Locate the cell with the specified text and output its [x, y] center coordinate. 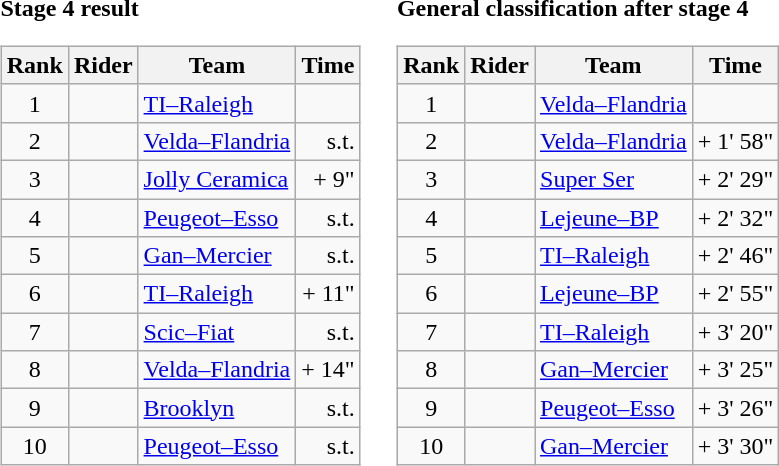
+ 9" [328, 179]
+ 3' 30" [736, 446]
+ 3' 20" [736, 332]
+ 3' 26" [736, 408]
+ 2' 29" [736, 179]
+ 3' 25" [736, 370]
Jolly Ceramica [217, 179]
Super Ser [613, 179]
Brooklyn [217, 408]
+ 2' 32" [736, 217]
+ 14" [328, 370]
Scic–Fiat [217, 332]
+ 11" [328, 294]
+ 1' 58" [736, 141]
+ 2' 55" [736, 294]
+ 2' 46" [736, 256]
